Detect which cell encompasses the target text, then output its (X, Y) center coordinate. 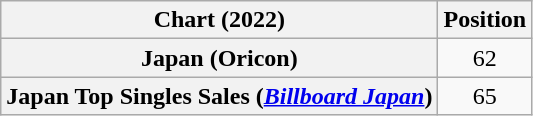
Chart (2022) (220, 20)
Japan (Oricon) (220, 58)
Position (485, 20)
Japan Top Singles Sales (Billboard Japan) (220, 96)
62 (485, 58)
65 (485, 96)
